Find where the given text appears and provide that cell's center as (x, y) coordinate. 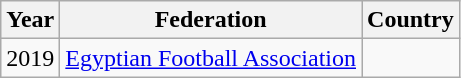
Egyptian Football Association (211, 58)
Federation (211, 20)
2019 (30, 58)
Year (30, 20)
Country (411, 20)
